Output the (x, y) coordinate of the center of the cell containing the given text.  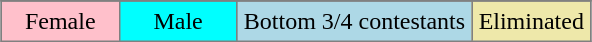
Eliminated (532, 21)
Female (60, 21)
Male (178, 21)
Bottom 3/4 contestants (354, 21)
